Provide the [X, Y] coordinate of the cell's center where the given text is located.  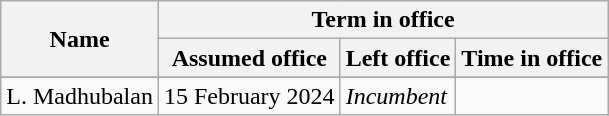
Name [80, 39]
L. Madhubalan [80, 96]
Assumed office [249, 58]
Time in office [532, 58]
Incumbent [398, 96]
Term in office [382, 20]
15 February 2024 [249, 96]
Left office [398, 58]
